Return the (X, Y) coordinate for the center point of the cell that contains the specified text.  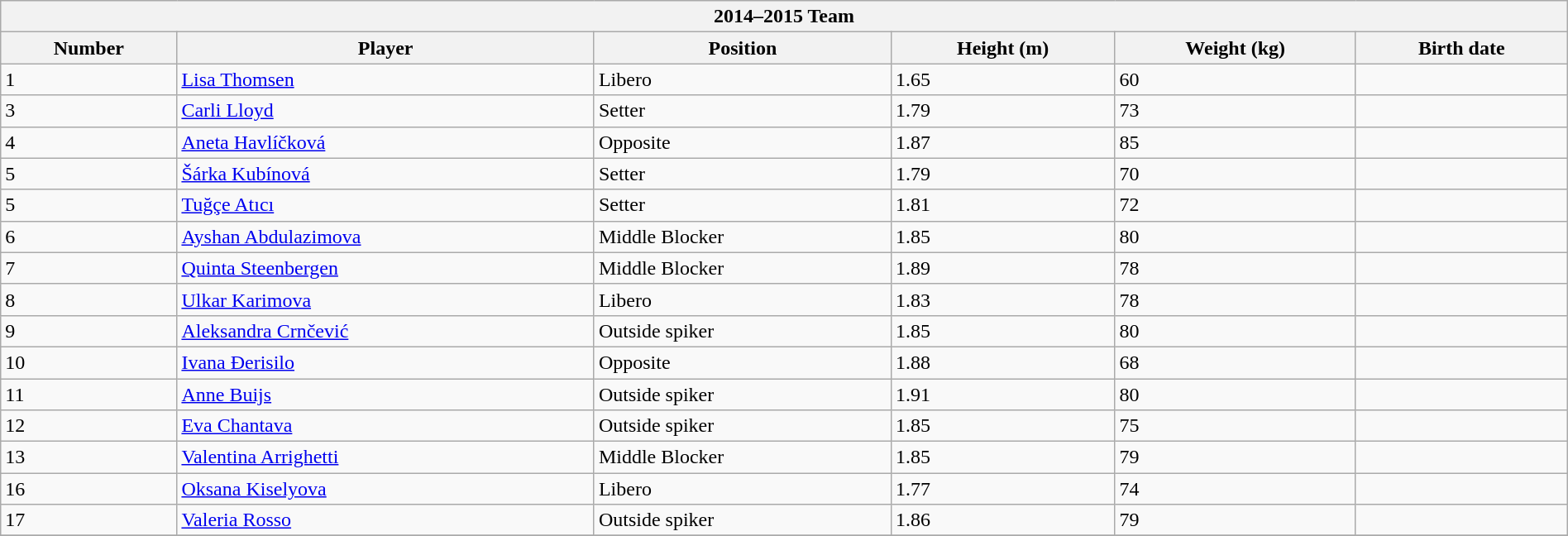
Tuğçe Atıcı (385, 205)
6 (89, 237)
2014–2015 Team (784, 17)
1 (89, 79)
1.87 (1002, 142)
3 (89, 111)
Ayshan Abdulazimova (385, 237)
1.81 (1002, 205)
9 (89, 331)
85 (1236, 142)
Ivana Đerisilo (385, 362)
1.65 (1002, 79)
12 (89, 426)
11 (89, 395)
Carli Lloyd (385, 111)
4 (89, 142)
73 (1236, 111)
1.83 (1002, 299)
Lisa Thomsen (385, 79)
Ulkar Karimova (385, 299)
10 (89, 362)
Position (743, 48)
Weight (kg) (1236, 48)
Number (89, 48)
Oksana Kiselyova (385, 489)
13 (89, 457)
Anne Buijs (385, 395)
Šárka Kubínová (385, 174)
70 (1236, 174)
Eva Chantava (385, 426)
Valeria Rosso (385, 520)
Player (385, 48)
68 (1236, 362)
16 (89, 489)
1.91 (1002, 395)
17 (89, 520)
Quinta Steenbergen (385, 268)
Valentina Arrighetti (385, 457)
1.86 (1002, 520)
1.88 (1002, 362)
74 (1236, 489)
7 (89, 268)
1.77 (1002, 489)
Aneta Havlíčková (385, 142)
Aleksandra Crnčević (385, 331)
1.89 (1002, 268)
Birth date (1461, 48)
75 (1236, 426)
8 (89, 299)
72 (1236, 205)
60 (1236, 79)
Height (m) (1002, 48)
